Locate the cell with the specified text and output its (x, y) center coordinate. 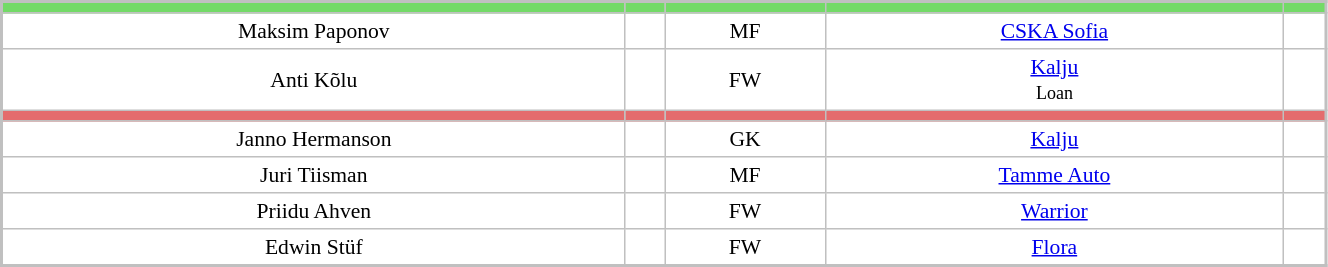
Tamme Auto (1054, 175)
Warrior (1054, 211)
GK (746, 139)
Maksim Paponov (314, 31)
Kalju (1054, 139)
Flora (1054, 248)
CSKA Sofia (1054, 31)
Edwin Stüf (314, 248)
KaljuLoan (1054, 80)
Anti Kõlu (314, 80)
Priidu Ahven (314, 211)
Janno Hermanson (314, 139)
Juri Tiisman (314, 175)
